Determine the (x, y) coordinate at the center of the cell enclosing the given text.  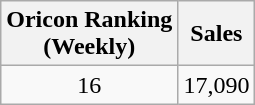
16 (90, 85)
17,090 (216, 85)
Oricon Ranking(Weekly) (90, 34)
Sales (216, 34)
